Return the (x, y) coordinate for the center point of the cell that contains the specified text.  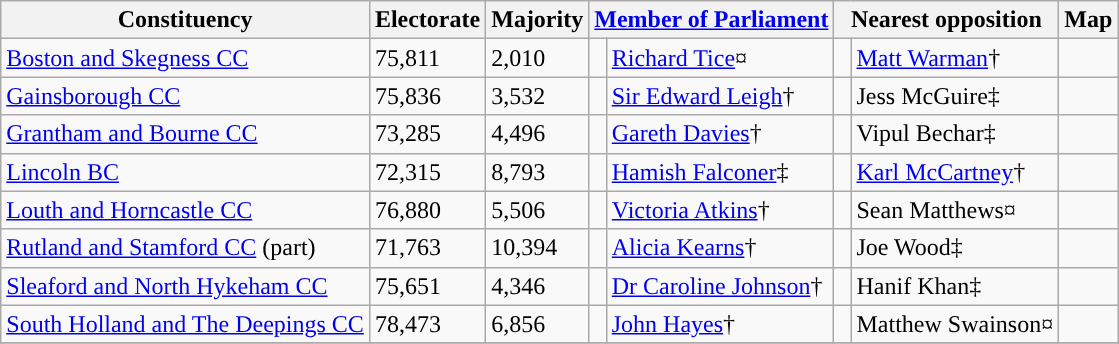
Joe Wood‡ (955, 248)
John Hayes† (720, 324)
78,473 (427, 324)
Vipul Bechar‡ (955, 134)
6,856 (538, 324)
Alicia Kearns† (720, 248)
Nearest opposition (946, 20)
Jess McGuire‡ (955, 96)
Boston and Skegness CC (186, 58)
Majority (538, 20)
75,651 (427, 286)
Lincoln BC (186, 172)
Matt Warman† (955, 58)
73,285 (427, 134)
Victoria Atkins† (720, 210)
Constituency (186, 20)
75,811 (427, 58)
Sir Edward Leigh† (720, 96)
Member of Parliament (712, 20)
Dr Caroline Johnson† (720, 286)
2,010 (538, 58)
75,836 (427, 96)
Richard Tice¤ (720, 58)
Grantham and Bourne CC (186, 134)
Gareth Davies† (720, 134)
Hamish Falconer‡ (720, 172)
8,793 (538, 172)
5,506 (538, 210)
Matthew Swainson¤ (955, 324)
Karl McCartney† (955, 172)
Hanif Khan‡ (955, 286)
Gainsborough CC (186, 96)
72,315 (427, 172)
3,532 (538, 96)
4,496 (538, 134)
76,880 (427, 210)
Electorate (427, 20)
4,346 (538, 286)
Sean Matthews¤ (955, 210)
71,763 (427, 248)
Map (1088, 20)
South Holland and The Deepings CC (186, 324)
Rutland and Stamford CC (part) (186, 248)
Louth and Horncastle CC (186, 210)
Sleaford and North Hykeham CC (186, 286)
10,394 (538, 248)
